Locate the cell with the specified text and output its [X, Y] center coordinate. 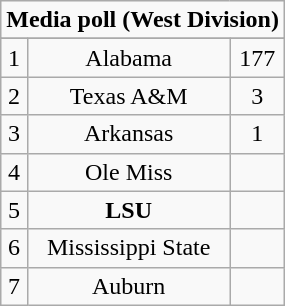
Auburn [128, 286]
177 [258, 58]
Alabama [128, 58]
5 [14, 210]
6 [14, 248]
4 [14, 172]
Texas A&M [128, 96]
2 [14, 96]
Arkansas [128, 134]
7 [14, 286]
Mississippi State [128, 248]
Ole Miss [128, 172]
LSU [128, 210]
Media poll (West Division) [143, 20]
